Identify which cell holds the provided text, then report its (x, y) central coordinate. 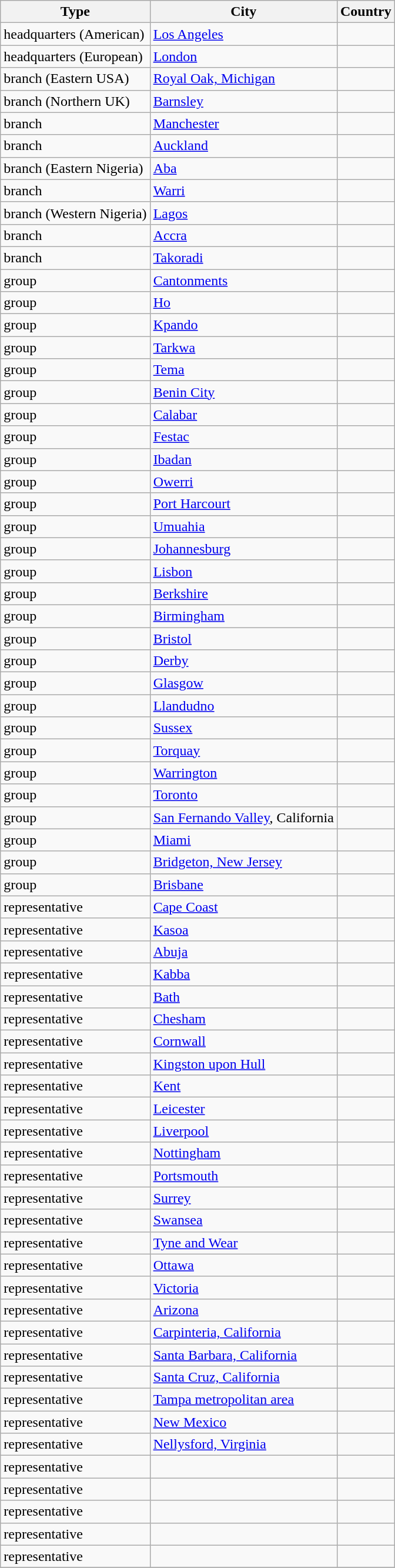
Accra (243, 235)
Liverpool (243, 1131)
Lagos (243, 213)
branch (Eastern USA) (75, 79)
Arizona (243, 1310)
Kabba (243, 974)
Auckland (243, 146)
Cornwall (243, 1042)
Kasoa (243, 929)
Benin City (243, 392)
Toronto (243, 795)
Chesham (243, 1019)
Kent (243, 1086)
Tema (243, 370)
Umuahia (243, 526)
branch (Eastern Nigeria) (75, 168)
Leicester (243, 1109)
Cape Coast (243, 907)
Manchester (243, 124)
Victoria (243, 1287)
London (243, 56)
Glasgow (243, 683)
Portsmouth (243, 1176)
Los Angeles (243, 34)
Kingston upon Hull (243, 1064)
Port Harcourt (243, 504)
Barnsley (243, 101)
Royal Oak, Michigan (243, 79)
Ibadan (243, 459)
Tarkwa (243, 348)
Tampa metropolitan area (243, 1400)
Ottawa (243, 1265)
Ho (243, 303)
Lisbon (243, 571)
Bristol (243, 638)
Swansea (243, 1220)
Berkshire (243, 593)
New Mexico (243, 1422)
Sussex (243, 728)
Nellysford, Virginia (243, 1444)
Birmingham (243, 616)
City (243, 12)
Warrington (243, 773)
Santa Barbara, California (243, 1355)
Abuja (243, 952)
Bath (243, 997)
Tyne and Wear (243, 1243)
headquarters (European) (75, 56)
Derby (243, 661)
branch (Western Nigeria) (75, 213)
San Fernando Valley, California (243, 818)
Aba (243, 168)
Cantonments (243, 281)
Bridgeton, New Jersey (243, 862)
Takoradi (243, 258)
Brisbane (243, 885)
Nottingham (243, 1153)
Festac (243, 437)
Torquay (243, 750)
branch (Northern UK) (75, 101)
Miami (243, 840)
Carpinteria, California (243, 1332)
Surrey (243, 1198)
Llandudno (243, 706)
Johannesburg (243, 549)
headquarters (American) (75, 34)
Calabar (243, 415)
Country (366, 12)
Type (75, 12)
Owerri (243, 482)
Warri (243, 191)
Kpando (243, 325)
Santa Cruz, California (243, 1377)
